Output the (x, y) coordinate of the center of the cell containing the given text.  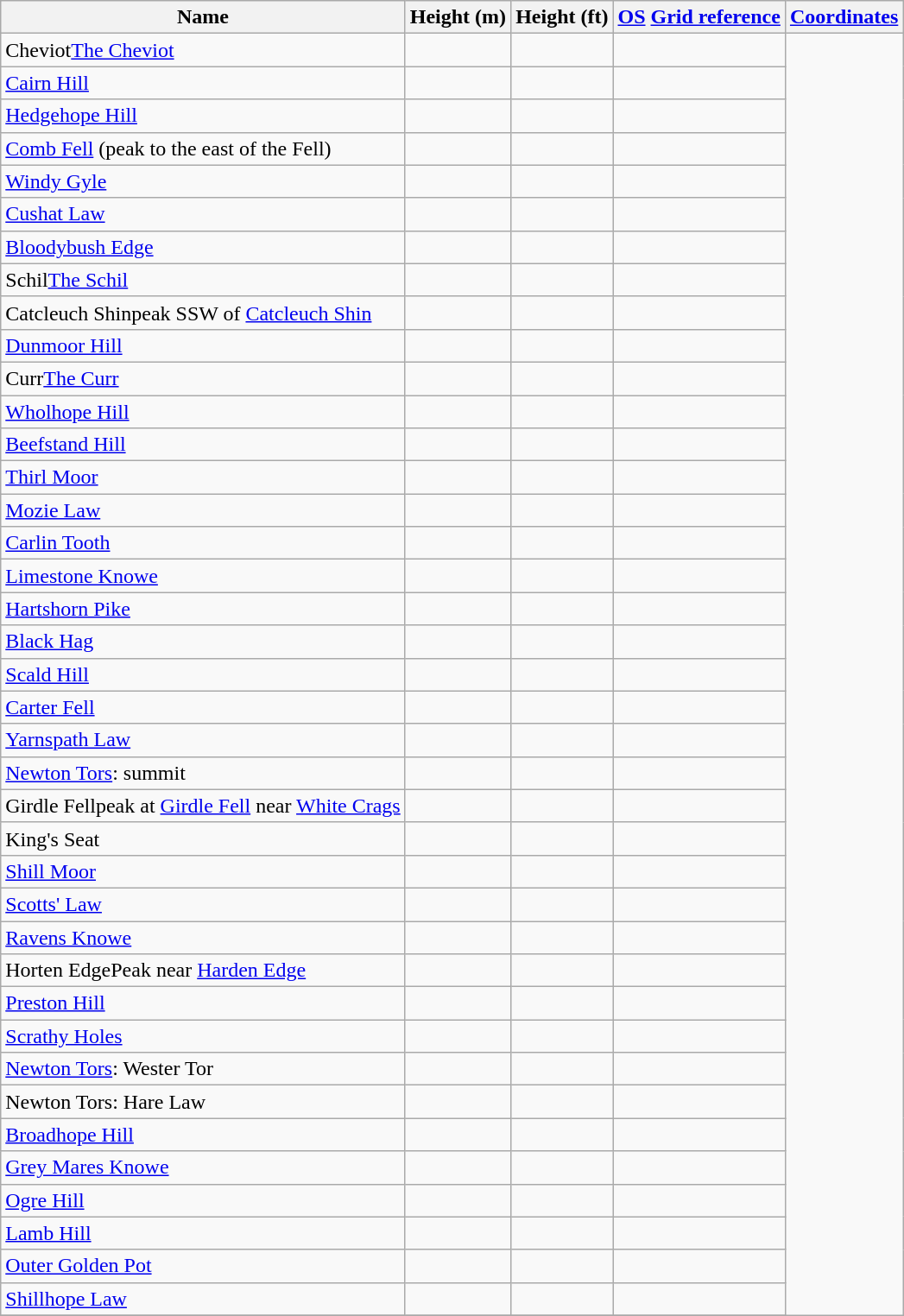
Bloodybush Edge (203, 247)
Horten EdgePeak near Harden Edge (203, 971)
Black Hag (203, 642)
Height (m) (458, 17)
Newton Tors: Wester Tor (203, 1069)
Comb Fell (peak to the east of the Fell) (203, 149)
CurrThe Curr (203, 378)
Hedgehope Hill (203, 116)
Dunmoor Hill (203, 345)
Hartshorn Pike (203, 609)
Windy Gyle (203, 181)
Carter Fell (203, 707)
Coordinates (844, 17)
Height (ft) (562, 17)
Scald Hill (203, 674)
Yarnspath Law (203, 740)
Shill Moor (203, 871)
CheviotThe Cheviot (203, 50)
OS Grid reference (699, 17)
Preston Hill (203, 1003)
Lamb Hill (203, 1233)
Shillhope Law (203, 1299)
Name (203, 17)
Wholhope Hill (203, 412)
Carlin Tooth (203, 543)
Cushat Law (203, 214)
Girdle Fellpeak at Girdle Fell near White Crags (203, 806)
Mozie Law (203, 510)
Limestone Knowe (203, 576)
Newton Tors: Hare Law (203, 1102)
Broadhope Hill (203, 1135)
Ravens Knowe (203, 937)
Outer Golden Pot (203, 1266)
Scrathy Holes (203, 1036)
Grey Mares Knowe (203, 1167)
Ogre Hill (203, 1200)
Cairn Hill (203, 83)
Thirl Moor (203, 478)
Beefstand Hill (203, 445)
Newton Tors: summit (203, 773)
SchilThe Schil (203, 280)
King's Seat (203, 838)
Catcleuch Shinpeak SSW of Catcleuch Shin (203, 313)
Scotts' Law (203, 904)
